Return the [X, Y] coordinate for the center point of the cell that contains the specified text.  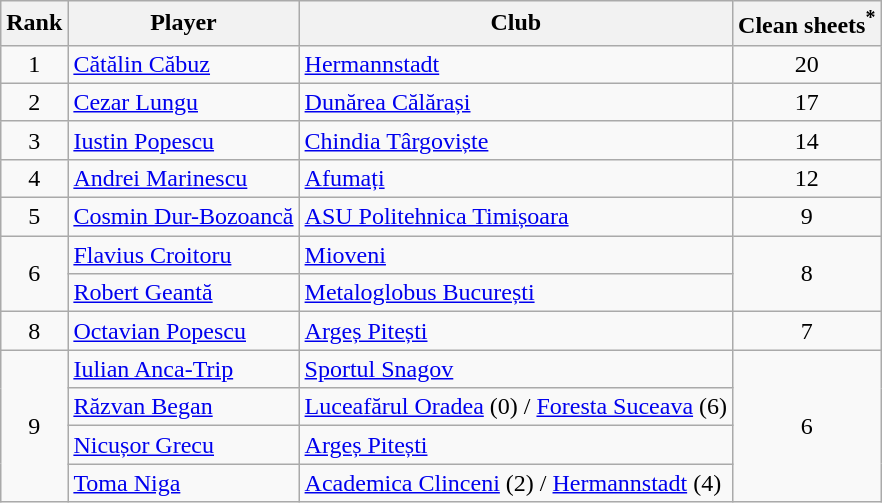
1 [34, 64]
Andrei Marinescu [184, 178]
Răzvan Began [184, 407]
ASU Politehnica Timișoara [516, 217]
14 [807, 140]
Sportul Snagov [516, 369]
7 [807, 331]
Iustin Popescu [184, 140]
Toma Niga [184, 483]
Metaloglobus București [516, 293]
12 [807, 178]
Club [516, 24]
Afumați [516, 178]
Luceafărul Oradea (0) / Foresta Suceava (6) [516, 407]
Dunărea Călărași [516, 102]
Cătălin Căbuz [184, 64]
Academica Clinceni (2) / Hermannstadt (4) [516, 483]
Hermannstadt [516, 64]
Clean sheets* [807, 24]
17 [807, 102]
Iulian Anca-Trip [184, 369]
Cezar Lungu [184, 102]
Robert Geantă [184, 293]
5 [34, 217]
Chindia Târgoviște [516, 140]
Rank [34, 24]
3 [34, 140]
Nicușor Grecu [184, 445]
Flavius Croitoru [184, 255]
Player [184, 24]
Octavian Popescu [184, 331]
4 [34, 178]
Mioveni [516, 255]
Cosmin Dur-Bozoancă [184, 217]
20 [807, 64]
2 [34, 102]
